For the text-containing cell, return its midpoint in (X, Y) coordinate format. 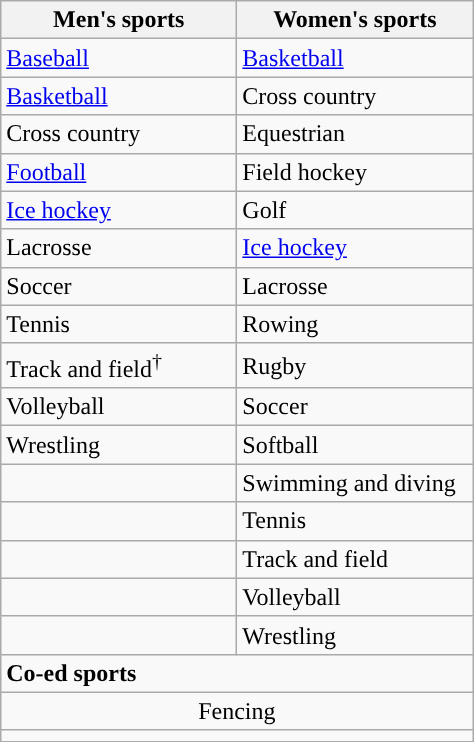
Baseball (119, 58)
Fencing (237, 711)
Football (119, 172)
Track and field (355, 559)
Rowing (355, 324)
Track and field† (119, 366)
Field hockey (355, 172)
Swimming and diving (355, 483)
Men's sports (119, 20)
Golf (355, 210)
Rugby (355, 366)
Co-ed sports (237, 673)
Equestrian (355, 134)
Softball (355, 445)
Women's sports (355, 20)
